Extract the (x, y) coordinate from the center of the cell holding the provided text.  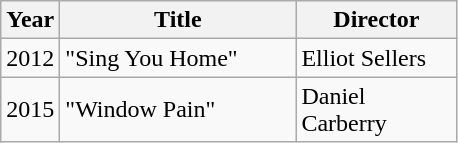
Elliot Sellers (376, 58)
Title (178, 20)
Director (376, 20)
2015 (30, 110)
Year (30, 20)
2012 (30, 58)
"Window Pain" (178, 110)
"Sing You Home" (178, 58)
Daniel Carberry (376, 110)
